Locate the cell with the specified text and output its (x, y) center coordinate. 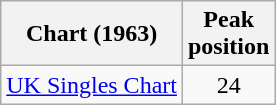
Peakposition (228, 34)
24 (228, 85)
UK Singles Chart (92, 85)
Chart (1963) (92, 34)
